Capture the cell that displays the provided text and extract its [X, Y] central coordinate. 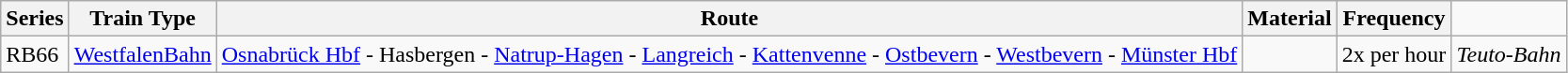
Material [1290, 19]
Train Type [143, 19]
WestfalenBahn [143, 54]
RB66 [35, 54]
Route [730, 19]
Series [35, 19]
Teuto-Bahn [1509, 54]
Osnabrück Hbf - Hasbergen - Natrup-Hagen - Langreich - Kattenvenne - Ostbevern - Westbevern - Münster Hbf [730, 54]
Frequency [1394, 19]
2x per hour [1394, 54]
